Pinpoint the cell where the given text exists, returning its [X, Y] midpoint coordinate. 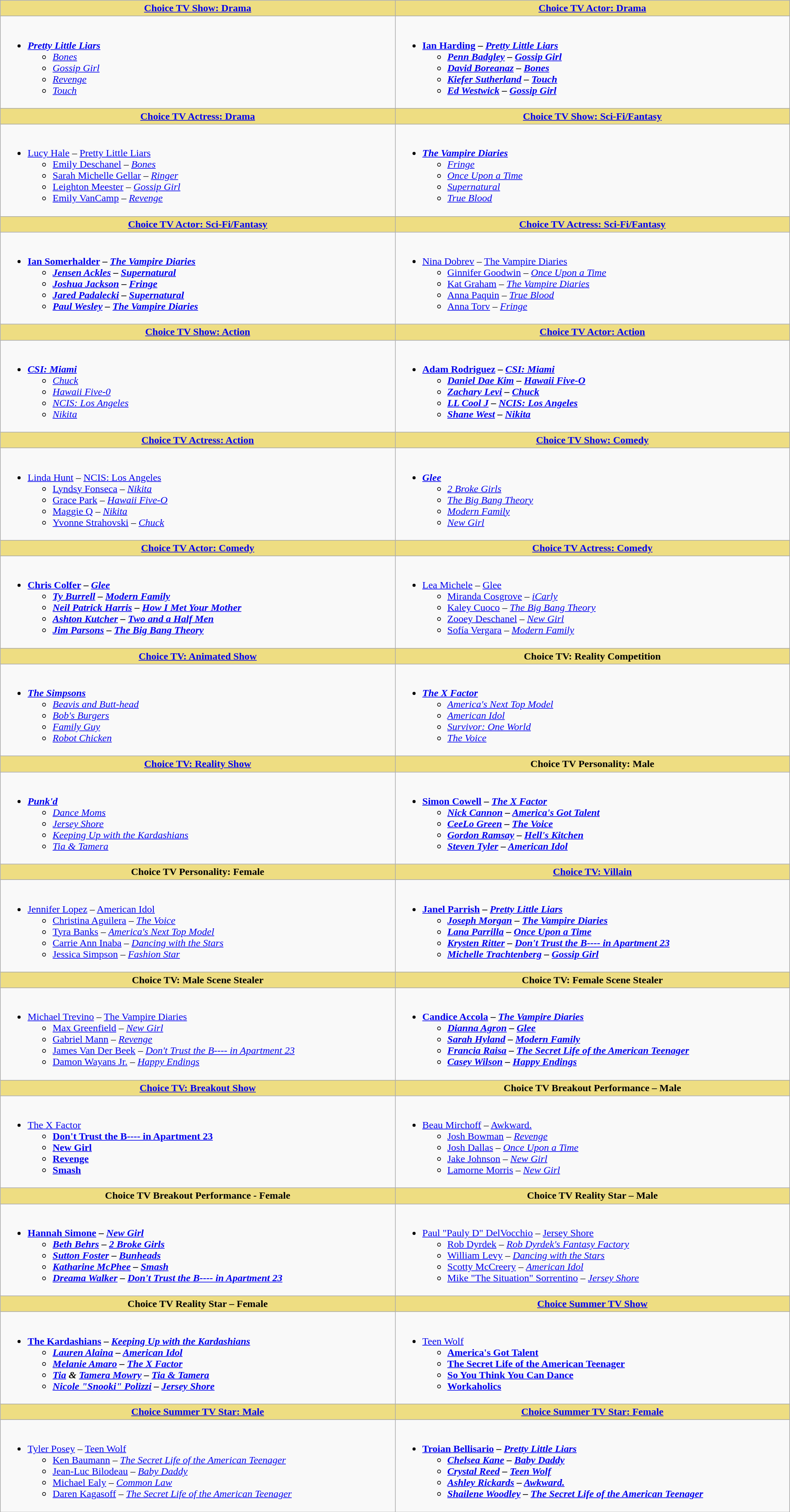
Choice TV Breakout Performance – Male [592, 1088]
Choice Summer TV Star: Female [592, 1412]
Lucy Hale – Pretty Little LiarsEmily Deschanel – BonesSarah Michelle Gellar – RingerLeighton Meester – Gossip GirlEmily VanCamp – Revenge [197, 170]
Choice TV: Animated Show [197, 656]
Choice TV Actor: Sci-Fi/Fantasy [197, 224]
Ian Harding – Pretty Little LiarsPenn Badgley – Gossip GirlDavid Boreanaz – BonesKiefer Sutherland – TouchEd Westwick – Gossip Girl [592, 62]
Choice TV Reality Star – Female [197, 1304]
Choice TV: Villain [592, 872]
Adam Rodriguez – CSI: MiamiDaniel Dae Kim – Hawaii Five-OZachary Levi – ChuckLL Cool J – NCIS: Los AngelesShane West – Nikita [592, 386]
Simon Cowell – The X FactorNick Cannon – America's Got TalentCeeLo Green – The VoiceGordon Ramsay – Hell's KitchenSteven Tyler – American Idol [592, 818]
Pretty Little LiarsBonesGossip GirlRevengeTouch [197, 62]
The Vampire DiariesFringeOnce Upon a TimeSupernaturalTrue Blood [592, 170]
Nina Dobrev – The Vampire DiariesGinnifer Goodwin – Once Upon a TimeKat Graham – The Vampire DiariesAnna Paquin – True BloodAnna Torv – Fringe [592, 278]
Linda Hunt – NCIS: Los AngelesLyndsy Fonseca – NikitaGrace Park – Hawaii Five-OMaggie Q – NikitaYvonne Strahovski – Chuck [197, 494]
Choice TV Reality Star – Male [592, 1196]
Choice TV Show: Action [197, 332]
Choice TV Actor: Action [592, 332]
Choice Summer TV Star: Male [197, 1412]
CSI: MiamiChuckHawaii Five-0NCIS: Los AngelesNikita [197, 386]
Choice TV Actor: Comedy [197, 548]
Choice TV Show: Comedy [592, 440]
Glee2 Broke GirlsThe Big Bang TheoryModern FamilyNew Girl [592, 494]
Choice TV: Female Scene Stealer [592, 980]
Choice TV Personality: Male [592, 764]
Choice Summer TV Show [592, 1304]
Choice TV: Breakout Show [197, 1088]
Choice TV Breakout Performance - Female [197, 1196]
The X FactorAmerica's Next Top ModelAmerican IdolSurvivor: One WorldThe Voice [592, 710]
Teen WolfAmerica's Got TalentThe Secret Life of the American TeenagerSo You Think You Can DanceWorkaholics [592, 1357]
Choice TV Actress: Comedy [592, 548]
Lea Michele – GleeMiranda Cosgrove – iCarlyKaley Cuoco – The Big Bang TheoryZooey Deschanel – New GirlSofía Vergara – Modern Family [592, 602]
Beau Mirchoff – Awkward.Josh Bowman – RevengeJosh Dallas – Once Upon a TimeJake Johnson – New GirlLamorne Morris – New Girl [592, 1142]
Choice TV Actress: Sci-Fi/Fantasy [592, 224]
Choice TV Actress: Drama [197, 116]
Punk'dDance MomsJersey ShoreKeeping Up with the KardashiansTia & Tamera [197, 818]
The SimpsonsBeavis and Butt-headBob's BurgersFamily GuyRobot Chicken [197, 710]
Choice TV Actress: Action [197, 440]
Choice TV Actor: Drama [592, 8]
Choice TV: Male Scene Stealer [197, 980]
Choice TV Show: Drama [197, 8]
Choice TV Personality: Female [197, 872]
Choice TV Show: Sci-Fi/Fantasy [592, 116]
The X FactorDon't Trust the B---- in Apartment 23New GirlRevengeSmash [197, 1142]
Choice TV: Reality Competition [592, 656]
Choice TV: Reality Show [197, 764]
